Detect which cell encompasses the target text, then output its [X, Y] center coordinate. 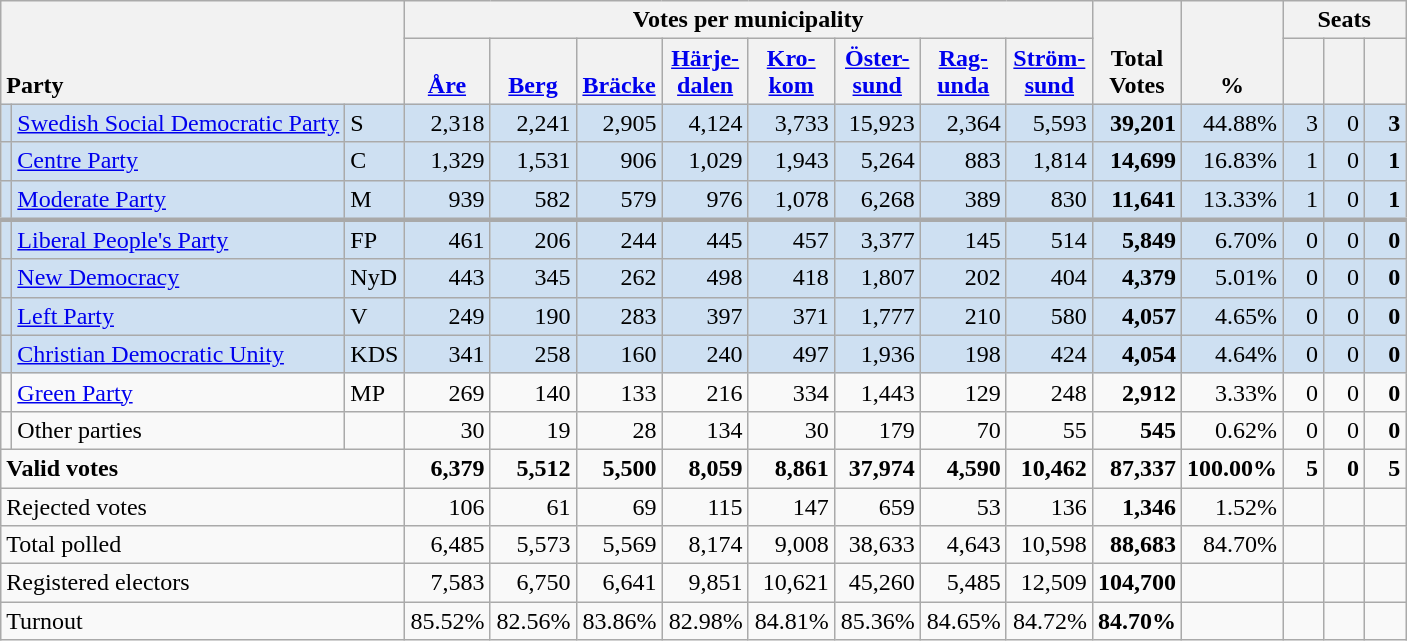
582 [533, 200]
6,750 [533, 583]
5,593 [1049, 123]
1,807 [877, 278]
Swedish Social Democratic Party [178, 123]
4,057 [1136, 316]
976 [705, 200]
4,054 [1136, 354]
1,943 [791, 161]
5,500 [619, 468]
389 [963, 200]
5,849 [1136, 240]
Left Party [178, 316]
M [374, 200]
Rejected votes [202, 507]
418 [791, 278]
V [374, 316]
1,329 [447, 161]
6,485 [447, 545]
129 [963, 392]
19 [533, 430]
Valid votes [202, 468]
Christian Democratic Unity [178, 354]
1,029 [705, 161]
3,377 [877, 240]
283 [619, 316]
2,912 [1136, 392]
3,733 [791, 123]
136 [1049, 507]
6.70% [1232, 240]
Bräcke [619, 72]
12,509 [1049, 583]
Moderate Party [178, 200]
Ström- sund [1049, 72]
210 [963, 316]
Åre [447, 72]
249 [447, 316]
198 [963, 354]
85.52% [447, 621]
Other parties [178, 430]
44.88% [1232, 123]
5.01% [1232, 278]
580 [1049, 316]
1,078 [791, 200]
659 [877, 507]
514 [1049, 240]
4.64% [1232, 354]
579 [619, 200]
61 [533, 507]
6,268 [877, 200]
Party [202, 52]
106 [447, 507]
84.65% [963, 621]
2,905 [619, 123]
334 [791, 392]
248 [1049, 392]
830 [1049, 200]
28 [619, 430]
13.33% [1232, 200]
269 [447, 392]
53 [963, 507]
145 [963, 240]
83.86% [619, 621]
Green Party [178, 392]
190 [533, 316]
5,485 [963, 583]
8,174 [705, 545]
179 [877, 430]
134 [705, 430]
6,379 [447, 468]
0.62% [1232, 430]
9,008 [791, 545]
Rag- unda [963, 72]
397 [705, 316]
461 [447, 240]
Registered electors [202, 583]
498 [705, 278]
KDS [374, 354]
4,379 [1136, 278]
100.00% [1232, 468]
C [374, 161]
206 [533, 240]
Turnout [202, 621]
Liberal People's Party [178, 240]
7,583 [447, 583]
70 [963, 430]
MP [374, 392]
1,531 [533, 161]
1,443 [877, 392]
906 [619, 161]
10,462 [1049, 468]
Votes per municipality [748, 20]
87,337 [1136, 468]
445 [705, 240]
133 [619, 392]
404 [1049, 278]
258 [533, 354]
84.72% [1049, 621]
Total Votes [1136, 52]
4,124 [705, 123]
1,936 [877, 354]
939 [447, 200]
Härje- dalen [705, 72]
5,512 [533, 468]
244 [619, 240]
Total polled [202, 545]
8,059 [705, 468]
240 [705, 354]
NyD [374, 278]
37,974 [877, 468]
% [1232, 52]
1,777 [877, 316]
69 [619, 507]
82.98% [705, 621]
2,241 [533, 123]
Öster- sund [877, 72]
84.81% [791, 621]
S [374, 123]
15,923 [877, 123]
New Democracy [178, 278]
5,569 [619, 545]
82.56% [533, 621]
443 [447, 278]
39,201 [1136, 123]
14,699 [1136, 161]
457 [791, 240]
6,641 [619, 583]
1.52% [1232, 507]
4,590 [963, 468]
345 [533, 278]
3.33% [1232, 392]
88,683 [1136, 545]
45,260 [877, 583]
9,851 [705, 583]
424 [1049, 354]
10,598 [1049, 545]
16.83% [1232, 161]
Berg [533, 72]
262 [619, 278]
Kro- kom [791, 72]
55 [1049, 430]
38,633 [877, 545]
FP [374, 240]
545 [1136, 430]
140 [533, 392]
497 [791, 354]
341 [447, 354]
216 [705, 392]
147 [791, 507]
4.65% [1232, 316]
115 [705, 507]
2,364 [963, 123]
8,861 [791, 468]
202 [963, 278]
883 [963, 161]
160 [619, 354]
371 [791, 316]
5,573 [533, 545]
11,641 [1136, 200]
2,318 [447, 123]
Seats [1344, 20]
1,814 [1049, 161]
Centre Party [178, 161]
5,264 [877, 161]
85.36% [877, 621]
10,621 [791, 583]
1,346 [1136, 507]
104,700 [1136, 583]
4,643 [963, 545]
